Find where the given text appears and provide that cell's center as [x, y] coordinate. 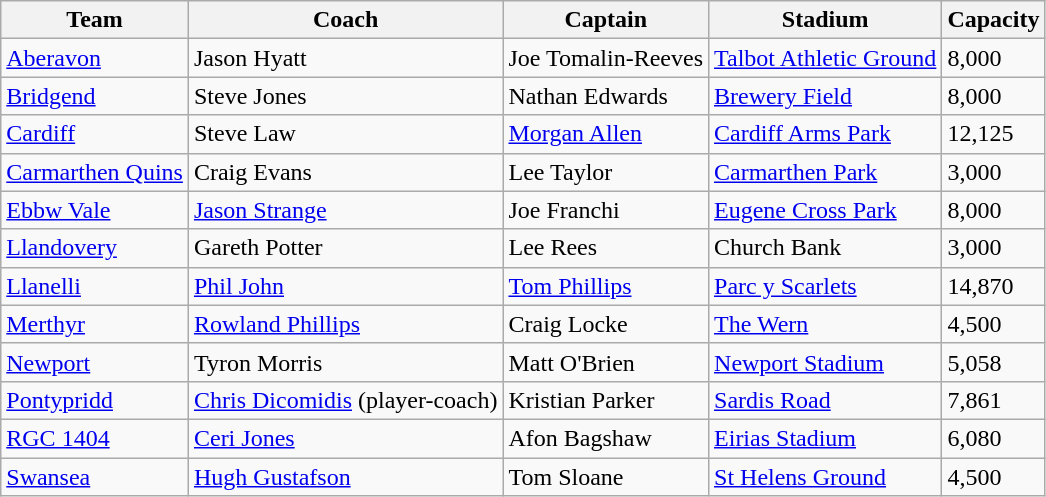
Captain [606, 20]
The Wern [826, 324]
Ceri Jones [346, 438]
6,080 [994, 438]
Tom Phillips [606, 286]
Afon Bagshaw [606, 438]
Church Bank [826, 248]
Sardis Road [826, 400]
Aberavon [95, 58]
Craig Evans [346, 172]
Steve Jones [346, 96]
Llandovery [95, 248]
Stadium [826, 20]
14,870 [994, 286]
Pontypridd [95, 400]
Bridgend [95, 96]
St Helens Ground [826, 477]
Cardiff Arms Park [826, 134]
Chris Dicomidis (player-coach) [346, 400]
Nathan Edwards [606, 96]
Ebbw Vale [95, 210]
Newport [95, 362]
Steve Law [346, 134]
7,861 [994, 400]
Team [95, 20]
Carmarthen Park [826, 172]
Capacity [994, 20]
Coach [346, 20]
Lee Taylor [606, 172]
12,125 [994, 134]
Swansea [95, 477]
Eugene Cross Park [826, 210]
Talbot Athletic Ground [826, 58]
Carmarthen Quins [95, 172]
Kristian Parker [606, 400]
5,058 [994, 362]
Joe Tomalin-Reeves [606, 58]
Craig Locke [606, 324]
Rowland Phillips [346, 324]
Joe Franchi [606, 210]
Jason Hyatt [346, 58]
Morgan Allen [606, 134]
Newport Stadium [826, 362]
Parc y Scarlets [826, 286]
Brewery Field [826, 96]
RGC 1404 [95, 438]
Merthyr [95, 324]
Jason Strange [346, 210]
Gareth Potter [346, 248]
Llanelli [95, 286]
Lee Rees [606, 248]
Tyron Morris [346, 362]
Cardiff [95, 134]
Tom Sloane [606, 477]
Phil John [346, 286]
Matt O'Brien [606, 362]
Hugh Gustafson [346, 477]
Eirias Stadium [826, 438]
